Capture the cell that displays the provided text and extract its (x, y) central coordinate. 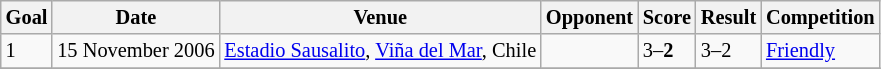
15 November 2006 (136, 51)
Estadio Sausalito, Viña del Mar, Chile (380, 51)
Date (136, 17)
Opponent (590, 17)
Goal (27, 17)
Friendly (820, 51)
Venue (380, 17)
Score (667, 17)
Competition (820, 17)
1 (27, 51)
Result (728, 17)
